Scan for the cell matching the given text and deliver its (x, y) coordinate at center. 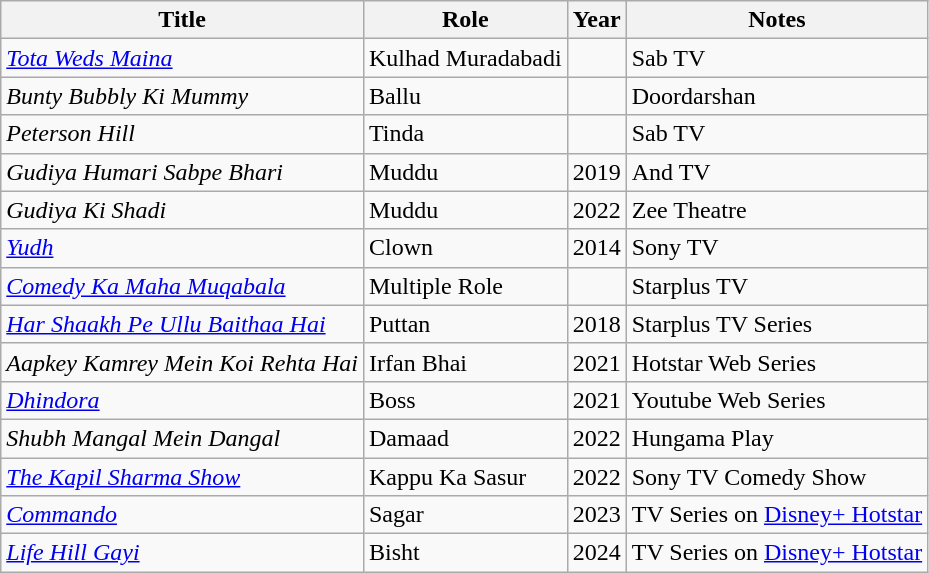
Comedy Ka Maha Muqabala (182, 286)
Sagar (465, 515)
2018 (596, 324)
Ballu (465, 96)
Role (465, 20)
Youtube Web Series (776, 400)
Sony TV (776, 248)
Starplus TV (776, 286)
Tota Weds Maina (182, 58)
Year (596, 20)
Sony TV Comedy Show (776, 477)
Shubh Mangal Mein Dangal (182, 438)
Puttan (465, 324)
Zee Theatre (776, 210)
Har Shaakh Pe Ullu Baithaa Hai (182, 324)
The Kapil Sharma Show (182, 477)
Kulhad Muradabadi (465, 58)
Damaad (465, 438)
2023 (596, 515)
Commando (182, 515)
Gudiya Humari Sabpe Bhari (182, 172)
Dhindora (182, 400)
Aapkey Kamrey Mein Koi Rehta Hai (182, 362)
2014 (596, 248)
Gudiya Ki Shadi (182, 210)
Title (182, 20)
Irfan Bhai (465, 362)
Doordarshan (776, 96)
Multiple Role (465, 286)
Bisht (465, 553)
Boss (465, 400)
Tinda (465, 134)
Bunty Bubbly Ki Mummy (182, 96)
2019 (596, 172)
Life Hill Gayi (182, 553)
Yudh (182, 248)
Kappu Ka Sasur (465, 477)
Peterson Hill (182, 134)
And TV (776, 172)
2024 (596, 553)
Clown (465, 248)
Notes (776, 20)
Hungama Play (776, 438)
Starplus TV Series (776, 324)
Hotstar Web Series (776, 362)
